Capture the cell that displays the provided text and extract its (X, Y) central coordinate. 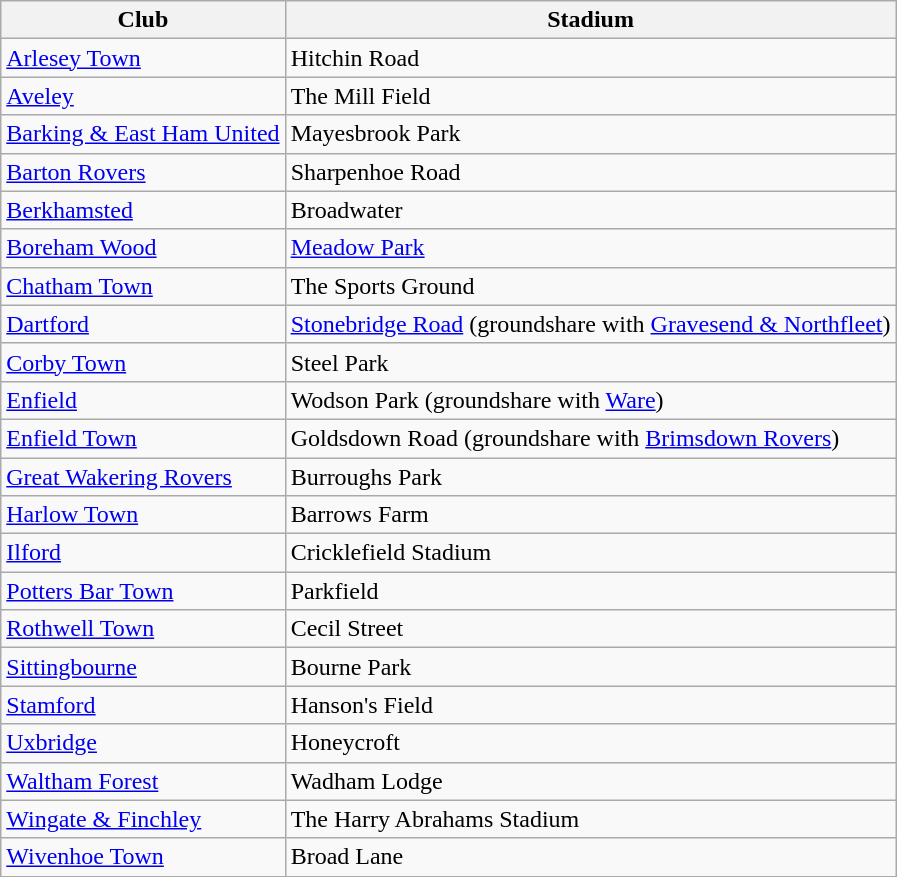
Sittingbourne (143, 667)
Sharpenhoe Road (590, 172)
Barking & East Ham United (143, 134)
The Harry Abrahams Stadium (590, 819)
Waltham Forest (143, 781)
The Sports Ground (590, 286)
Arlesey Town (143, 58)
Hitchin Road (590, 58)
Parkfield (590, 591)
Stonebridge Road (groundshare with Gravesend & Northfleet) (590, 324)
Enfield Town (143, 438)
Goldsdown Road (groundshare with Brimsdown Rovers) (590, 438)
Potters Bar Town (143, 591)
Boreham Wood (143, 248)
Broadwater (590, 210)
Wadham Lodge (590, 781)
Wivenhoe Town (143, 857)
Berkhamsted (143, 210)
Honeycroft (590, 743)
Chatham Town (143, 286)
Enfield (143, 400)
Stamford (143, 705)
Meadow Park (590, 248)
Cricklefield Stadium (590, 553)
Corby Town (143, 362)
Barrows Farm (590, 515)
Ilford (143, 553)
Harlow Town (143, 515)
Club (143, 20)
Barton Rovers (143, 172)
Aveley (143, 96)
Uxbridge (143, 743)
The Mill Field (590, 96)
Rothwell Town (143, 629)
Mayesbrook Park (590, 134)
Burroughs Park (590, 477)
Broad Lane (590, 857)
Bourne Park (590, 667)
Hanson's Field (590, 705)
Great Wakering Rovers (143, 477)
Dartford (143, 324)
Stadium (590, 20)
Cecil Street (590, 629)
Wodson Park (groundshare with Ware) (590, 400)
Wingate & Finchley (143, 819)
Steel Park (590, 362)
